Determine the [X, Y] coordinate at the center of the cell enclosing the given text.  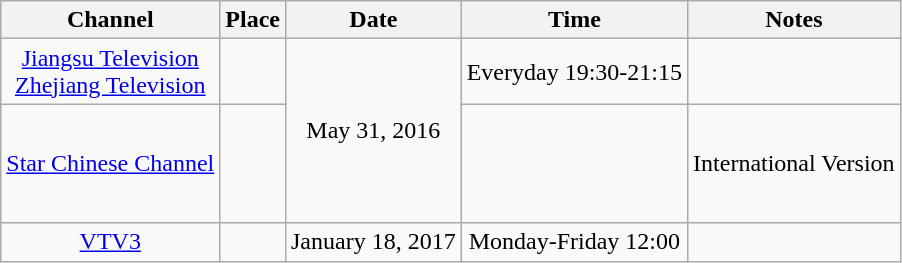
Channel [110, 20]
Star Chinese Channel [110, 164]
Time [574, 20]
Place [253, 20]
Date [373, 20]
Everyday 19:30-21:15 [574, 72]
Jiangsu TelevisionZhejiang Television [110, 72]
January 18, 2017 [373, 242]
Monday-Friday 12:00 [574, 242]
Notes [794, 20]
May 31, 2016 [373, 131]
International Version [794, 164]
VTV3 [110, 242]
